Find where the given text appears and provide that cell's center as (X, Y) coordinate. 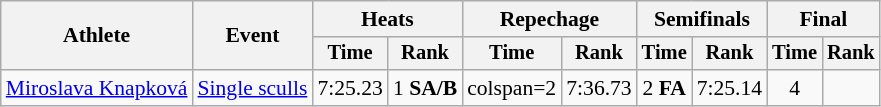
Repechage (550, 19)
7:25.14 (730, 88)
Single sculls (253, 88)
4 (794, 88)
7:25.23 (350, 88)
Miroslava Knapková (97, 88)
Semifinals (702, 19)
colspan=2 (512, 88)
Athlete (97, 36)
7:36.73 (598, 88)
Event (253, 36)
2 FA (664, 88)
Heats (387, 19)
Final (823, 19)
1 SA/B (425, 88)
